Return [X, Y] of the center of cell containing provided text 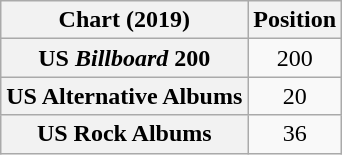
Chart (2019) [124, 20]
20 [295, 96]
US Rock Albums [124, 134]
36 [295, 134]
200 [295, 58]
Position [295, 20]
US Alternative Albums [124, 96]
US Billboard 200 [124, 58]
